Locate the cell with the specified text and output its [X, Y] center coordinate. 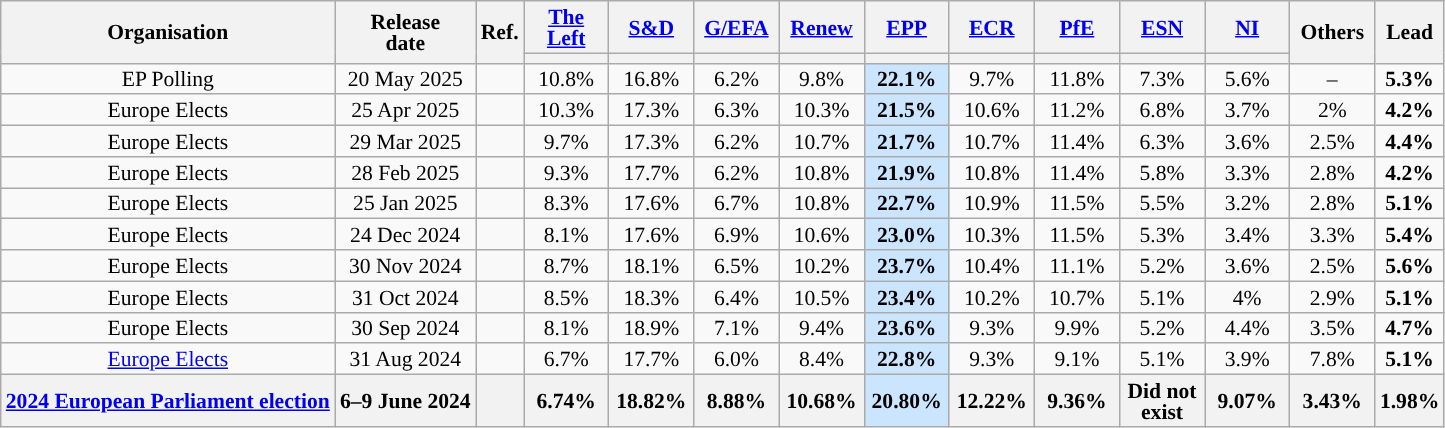
9.8% [822, 78]
18.82% [652, 401]
The Left [566, 27]
5.8% [1162, 172]
22.8% [906, 360]
21.9% [906, 172]
28 Feb 2025 [406, 172]
NI [1248, 27]
18.1% [652, 266]
3.9% [1248, 360]
Ref. [500, 32]
7.3% [1162, 78]
29 Mar 2025 [406, 142]
2% [1332, 110]
7.1% [736, 328]
20 May 2025 [406, 78]
10.68% [822, 401]
– [1332, 78]
9.4% [822, 328]
Releasedate [406, 32]
8.7% [566, 266]
PfE [1076, 27]
10.4% [992, 266]
Lead [1410, 32]
3.7% [1248, 110]
6.5% [736, 266]
18.3% [652, 296]
G/EFA [736, 27]
8.5% [566, 296]
1.98% [1410, 401]
9.9% [1076, 328]
4.7% [1410, 328]
21.5% [906, 110]
31 Aug 2024 [406, 360]
21.7% [906, 142]
3.4% [1248, 234]
20.80% [906, 401]
30 Sep 2024 [406, 328]
6.4% [736, 296]
ESN [1162, 27]
8.3% [566, 204]
11.2% [1076, 110]
Did not exist [1162, 401]
3.2% [1248, 204]
11.1% [1076, 266]
23.4% [906, 296]
3.5% [1332, 328]
9.1% [1076, 360]
10.9% [992, 204]
EP Polling [168, 78]
23.0% [906, 234]
8.88% [736, 401]
6.74% [566, 401]
4% [1248, 296]
18.9% [652, 328]
10.5% [822, 296]
23.6% [906, 328]
11.8% [1076, 78]
23.7% [906, 266]
31 Oct 2024 [406, 296]
ECR [992, 27]
6–9 June 2024 [406, 401]
Others [1332, 32]
6.8% [1162, 110]
22.7% [906, 204]
22.1% [906, 78]
16.8% [652, 78]
EPP [906, 27]
6.0% [736, 360]
7.8% [1332, 360]
9.07% [1248, 401]
5.4% [1410, 234]
2024 European Parliament election [168, 401]
24 Dec 2024 [406, 234]
2.9% [1332, 296]
8.4% [822, 360]
25 Apr 2025 [406, 110]
25 Jan 2025 [406, 204]
Renew [822, 27]
Organisation [168, 32]
3.43% [1332, 401]
S&D [652, 27]
9.36% [1076, 401]
6.9% [736, 234]
12.22% [992, 401]
5.5% [1162, 204]
30 Nov 2024 [406, 266]
